Extract the (x, y) coordinate from the center of the cell holding the provided text.  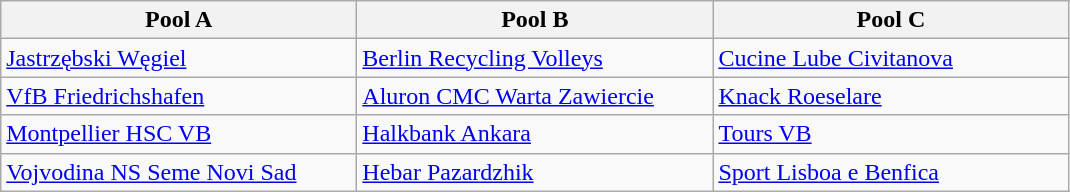
Montpellier HSC VB (179, 134)
VfB Friedrichshafen (179, 96)
Vojvodina NS Seme Novi Sad (179, 172)
Halkbank Ankara (535, 134)
Pool B (535, 20)
Aluron CMC Warta Zawiercie (535, 96)
Jastrzębski Węgiel (179, 58)
Pool A (179, 20)
Pool C (891, 20)
Hebar Pazardzhik (535, 172)
Berlin Recycling Volleys (535, 58)
Knack Roeselare (891, 96)
Sport Lisboa e Benfica (891, 172)
Tours VB (891, 134)
Cucine Lube Civitanova (891, 58)
